Capture the cell that displays the provided text and extract its (X, Y) central coordinate. 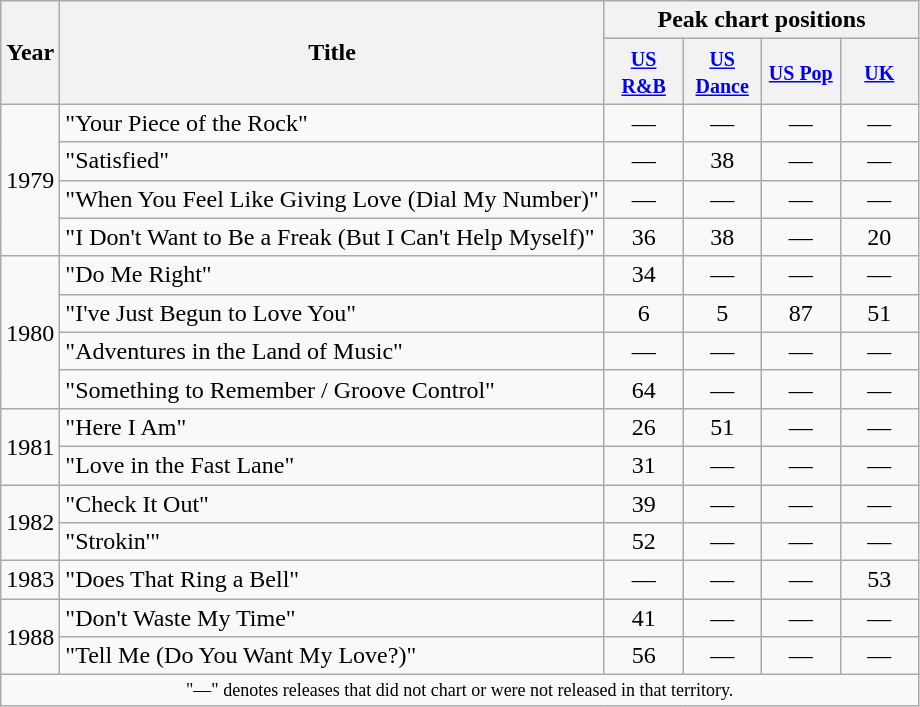
US Dance (722, 72)
36 (644, 237)
"Your Piece of the Rock" (332, 123)
"Do Me Right" (332, 275)
1982 (30, 522)
"When You Feel Like Giving Love (Dial My Number)" (332, 199)
5 (722, 313)
1981 (30, 446)
Title (332, 52)
64 (644, 389)
52 (644, 542)
Year (30, 52)
87 (802, 313)
1988 (30, 637)
UK (880, 72)
56 (644, 656)
US R&B (644, 72)
53 (880, 580)
"I've Just Begun to Love You" (332, 313)
US Pop (802, 72)
39 (644, 503)
"Does That Ring a Bell" (332, 580)
Peak chart positions (761, 20)
6 (644, 313)
"Strokin'" (332, 542)
"I Don't Want to Be a Freak (But I Can't Help Myself)" (332, 237)
"—" denotes releases that did not chart or were not released in that territory. (460, 690)
"Don't Waste My Time" (332, 618)
1983 (30, 580)
1980 (30, 332)
20 (880, 237)
"Adventures in the Land of Music" (332, 351)
"Check It Out" (332, 503)
"Love in the Fast Lane" (332, 465)
"Satisfied" (332, 161)
41 (644, 618)
"Here I Am" (332, 427)
31 (644, 465)
34 (644, 275)
"Tell Me (Do You Want My Love?)" (332, 656)
26 (644, 427)
"Something to Remember / Groove Control" (332, 389)
1979 (30, 180)
